Return the (X, Y) coordinate for the center point of the cell that contains the specified text.  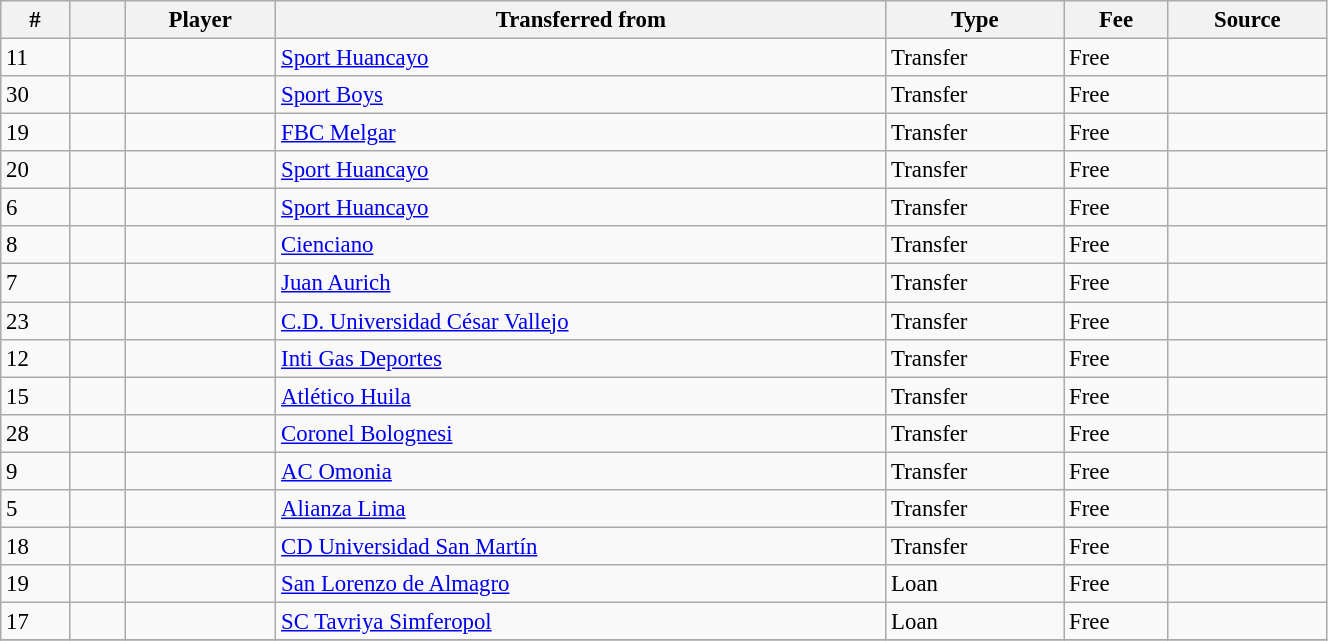
30 (35, 95)
Transferred from (581, 20)
5 (35, 509)
Atlético Huila (581, 396)
Sport Boys (581, 95)
17 (35, 621)
12 (35, 358)
San Lorenzo de Almagro (581, 584)
Inti Gas Deportes (581, 358)
7 (35, 283)
6 (35, 208)
# (35, 20)
C.D. Universidad César Vallejo (581, 321)
Fee (1116, 20)
Juan Aurich (581, 283)
Type (975, 20)
Source (1247, 20)
Cienciano (581, 245)
11 (35, 58)
15 (35, 396)
28 (35, 433)
SC Tavriya Simferopol (581, 621)
AC Omonia (581, 471)
Coronel Bolognesi (581, 433)
Player (200, 20)
20 (35, 170)
Alianza Lima (581, 509)
23 (35, 321)
18 (35, 546)
8 (35, 245)
FBC Melgar (581, 133)
CD Universidad San Martín (581, 546)
9 (35, 471)
